Extract the (x, y) coordinate from the center of the cell holding the provided text.  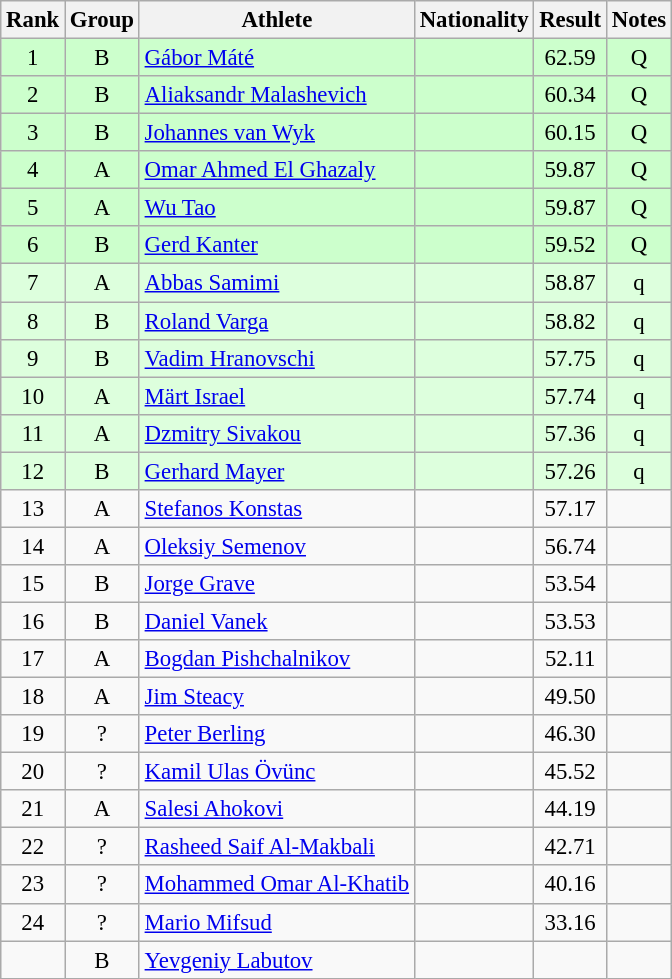
7 (33, 283)
Abbas Samimi (276, 283)
46.30 (570, 734)
23 (33, 885)
22 (33, 847)
4 (33, 170)
58.87 (570, 283)
52.11 (570, 659)
Peter Berling (276, 734)
Dzmitry Sivakou (276, 433)
1 (33, 58)
8 (33, 321)
Kamil Ulas Övünc (276, 772)
13 (33, 509)
16 (33, 621)
Rasheed Saif Al-Makbali (276, 847)
Mario Mifsud (276, 922)
49.50 (570, 697)
2 (33, 95)
Wu Tao (276, 208)
17 (33, 659)
14 (33, 546)
Yevgeniy Labutov (276, 960)
Notes (638, 20)
Omar Ahmed El Ghazaly (276, 170)
57.74 (570, 396)
Oleksiy Semenov (276, 546)
Märt Israel (276, 396)
Gerhard Mayer (276, 471)
56.74 (570, 546)
Daniel Vanek (276, 621)
Salesi Ahokovi (276, 809)
60.34 (570, 95)
18 (33, 697)
Gerd Kanter (276, 245)
40.16 (570, 885)
57.75 (570, 358)
Gábor Máté (276, 58)
Vadim Hranovschi (276, 358)
57.26 (570, 471)
Jim Steacy (276, 697)
53.53 (570, 621)
Aliaksandr Malashevich (276, 95)
57.36 (570, 433)
Johannes van Wyk (276, 133)
Mohammed Omar Al-Khatib (276, 885)
45.52 (570, 772)
Rank (33, 20)
24 (33, 922)
6 (33, 245)
57.17 (570, 509)
5 (33, 208)
Roland Varga (276, 321)
10 (33, 396)
19 (33, 734)
42.71 (570, 847)
60.15 (570, 133)
15 (33, 584)
Result (570, 20)
11 (33, 433)
Stefanos Konstas (276, 509)
9 (33, 358)
44.19 (570, 809)
58.82 (570, 321)
21 (33, 809)
53.54 (570, 584)
12 (33, 471)
Jorge Grave (276, 584)
3 (33, 133)
20 (33, 772)
59.52 (570, 245)
62.59 (570, 58)
Group (102, 20)
33.16 (570, 922)
Athlete (276, 20)
Nationality (474, 20)
Bogdan Pishchalnikov (276, 659)
